Return the [X, Y] coordinate for the center point of the cell that contains the specified text.  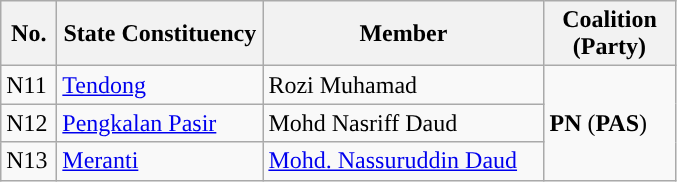
N12 [29, 123]
Rozi Muhamad [404, 85]
PN (PAS) [610, 123]
Mohd Nasriff Daud [404, 123]
Member [404, 34]
Meranti [160, 161]
Coalition (Party) [610, 34]
N11 [29, 85]
Tendong [160, 85]
N13 [29, 161]
State Constituency [160, 34]
Mohd. Nassuruddin Daud [404, 161]
Pengkalan Pasir [160, 123]
No. [29, 34]
